Provide the [x, y] coordinate of the cell's center where the given text is located.  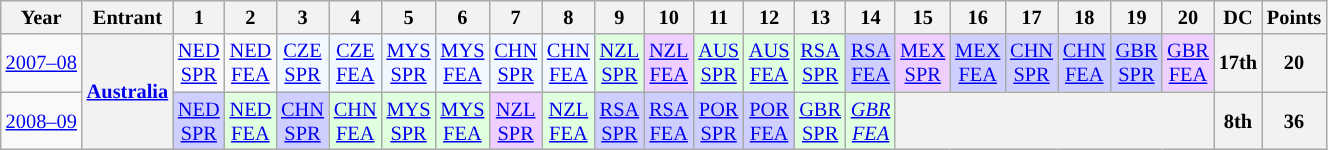
PORSPR [718, 121]
36 [1294, 121]
2007–08 [42, 63]
7 [516, 17]
PORFEA [769, 121]
MEXFEA [978, 63]
12 [769, 17]
2 [251, 17]
1 [199, 17]
CZEFEA [356, 63]
CZESPR [302, 63]
Entrant [128, 17]
4 [356, 17]
AUSSPR [718, 63]
6 [462, 17]
17th [1238, 63]
10 [668, 17]
5 [409, 17]
18 [1084, 17]
Points [1294, 17]
Year [42, 17]
13 [820, 17]
15 [922, 17]
Australia [128, 92]
19 [1137, 17]
11 [718, 17]
9 [620, 17]
16 [978, 17]
MEXSPR [922, 63]
8 [568, 17]
3 [302, 17]
2008–09 [42, 121]
17 [1032, 17]
AUSFEA [769, 63]
DC [1238, 17]
14 [870, 17]
8th [1238, 121]
